Capture the cell that displays the provided text and extract its [X, Y] central coordinate. 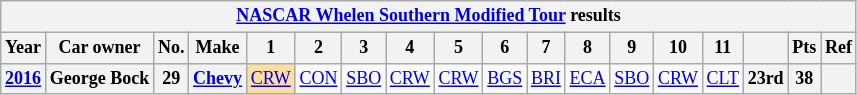
5 [458, 48]
29 [172, 78]
NASCAR Whelen Southern Modified Tour results [429, 16]
23rd [766, 78]
Make [218, 48]
1 [270, 48]
6 [505, 48]
No. [172, 48]
Car owner [99, 48]
3 [364, 48]
ECA [588, 78]
Pts [804, 48]
8 [588, 48]
11 [722, 48]
7 [546, 48]
38 [804, 78]
4 [410, 48]
CLT [722, 78]
Ref [839, 48]
2 [318, 48]
9 [632, 48]
BRI [546, 78]
BGS [505, 78]
George Bock [99, 78]
CON [318, 78]
2016 [24, 78]
10 [678, 48]
Chevy [218, 78]
Year [24, 48]
